Extract the (X, Y) coordinate from the center of the cell holding the provided text.  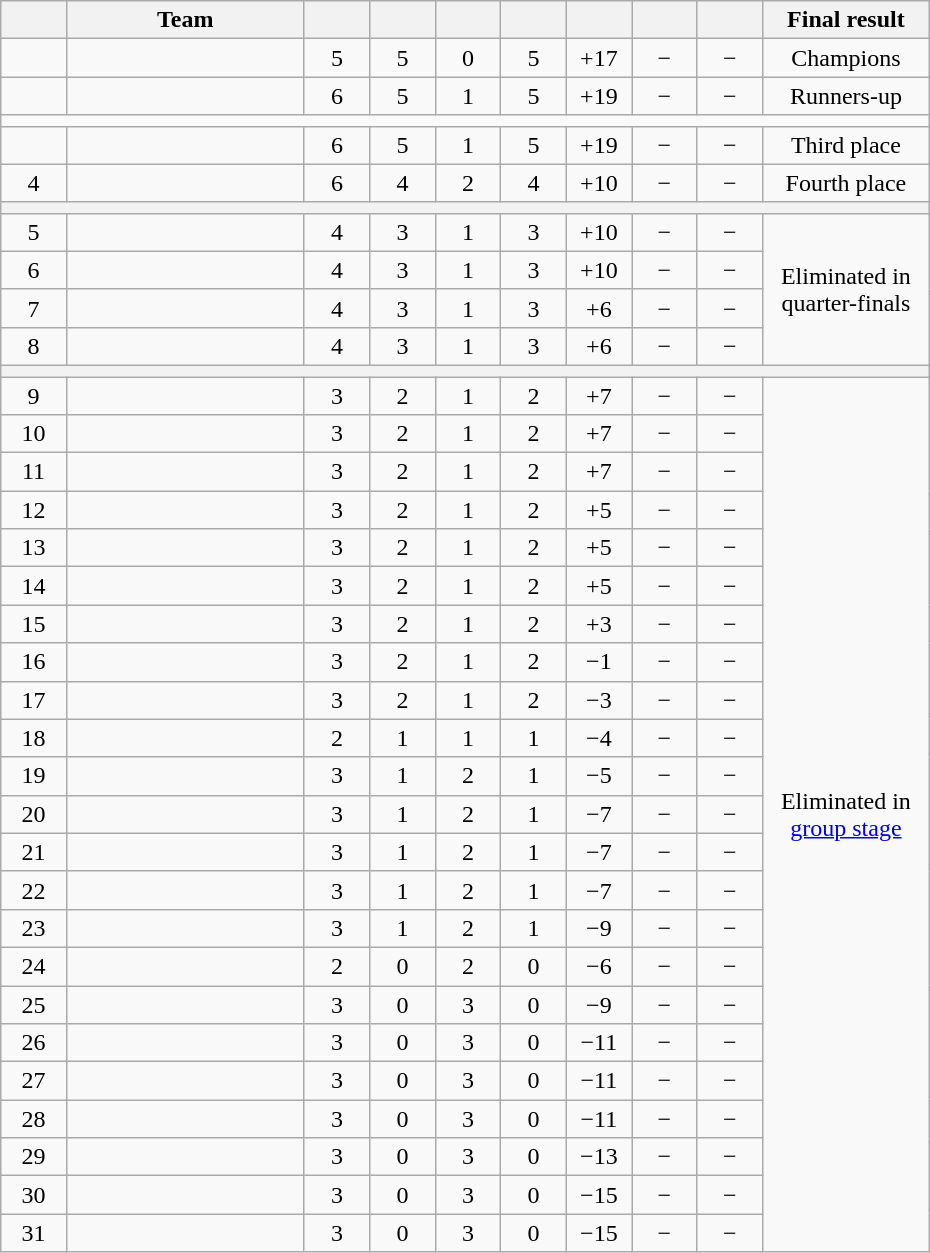
9 (34, 395)
Champions (846, 58)
−3 (598, 700)
10 (34, 434)
Eliminated in group stage (846, 814)
22 (34, 890)
+17 (598, 58)
−4 (598, 738)
24 (34, 966)
30 (34, 1195)
Team (185, 20)
16 (34, 662)
−5 (598, 776)
29 (34, 1157)
27 (34, 1081)
−1 (598, 662)
12 (34, 510)
7 (34, 308)
25 (34, 1005)
Final result (846, 20)
14 (34, 586)
17 (34, 700)
11 (34, 472)
20 (34, 814)
8 (34, 346)
15 (34, 624)
13 (34, 548)
18 (34, 738)
21 (34, 852)
26 (34, 1043)
23 (34, 928)
+3 (598, 624)
−6 (598, 966)
31 (34, 1233)
Runners-up (846, 96)
Fourth place (846, 183)
−13 (598, 1157)
19 (34, 776)
28 (34, 1119)
Eliminated in quarter-finals (846, 289)
Third place (846, 145)
